For the text-containing cell, return its midpoint in (x, y) coordinate format. 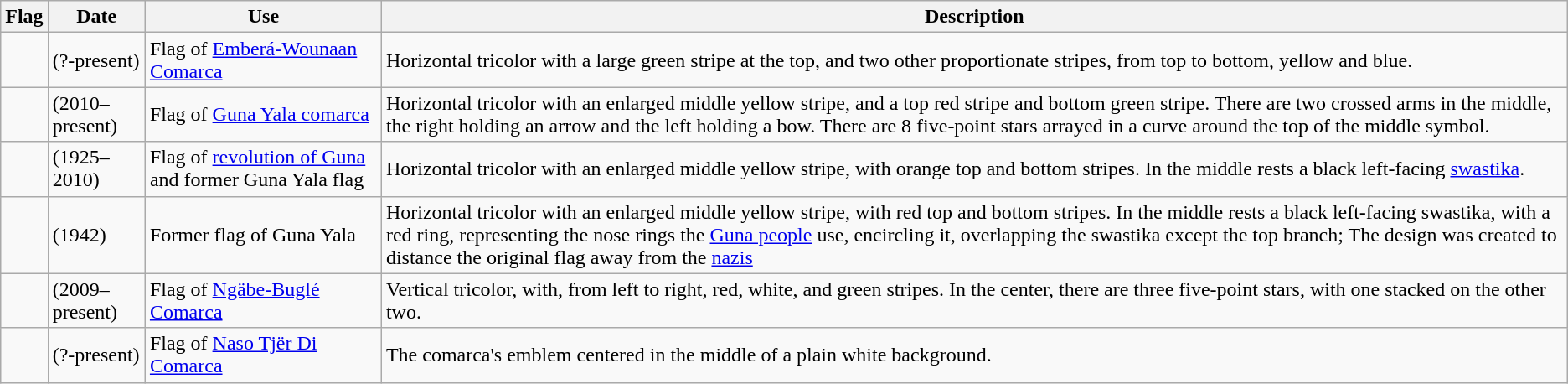
Horizontal tricolor with a large green stripe at the top, and two other proportionate stripes, from top to bottom, yellow and blue. (974, 60)
Former flag of Guna Yala (263, 235)
The comarca's emblem centered in the middle of a plain white background. (974, 355)
Use (263, 17)
(1942) (96, 235)
Flag of Naso Tjër Di Comarca (263, 355)
Flag of Emberá-Wounaan Comarca (263, 60)
Flag of Ngäbe-Buglé Comarca (263, 300)
Date (96, 17)
Flag of Guna Yala comarca (263, 114)
Description (974, 17)
Flag (24, 17)
Flag of revolution of Guna and former Guna Yala flag (263, 169)
(2009–present) (96, 300)
(1925–2010) (96, 169)
(2010–present) (96, 114)
Horizontal tricolor with an enlarged middle yellow stripe, with orange top and bottom stripes. In the middle rests a black left-facing swastika. (974, 169)
